Output the (x, y) coordinate of the center of the cell containing the given text.  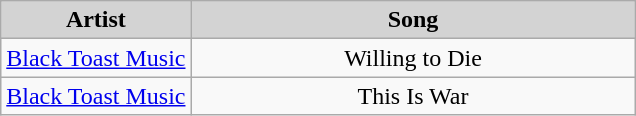
This Is War (413, 96)
Willing to Die (413, 58)
Song (413, 20)
Artist (96, 20)
